Provide the (X, Y) coordinate of the cell's center where the given text is located.  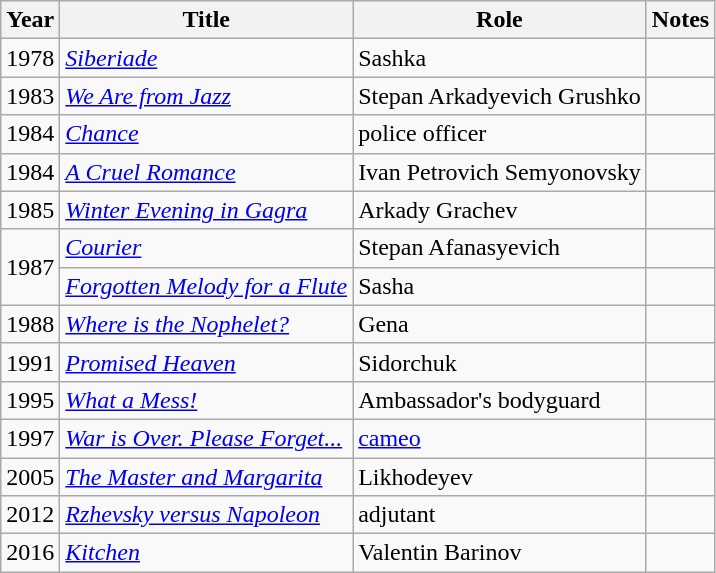
Rzhevsky versus Napoleon (206, 515)
We Are from Jazz (206, 96)
War is Over. Please Forget... (206, 438)
Kitchen (206, 553)
1987 (30, 267)
Courier (206, 248)
Stepan Afanasyevich (500, 248)
1988 (30, 324)
Sidorchuk (500, 362)
1983 (30, 96)
Chance (206, 134)
1978 (30, 58)
Likhodeyev (500, 477)
adjutant (500, 515)
Promised Heaven (206, 362)
2005 (30, 477)
1995 (30, 400)
Forgotten Melody for a Flute (206, 286)
Arkady Grachev (500, 210)
2012 (30, 515)
Role (500, 20)
Where is the Nophelet? (206, 324)
1997 (30, 438)
1991 (30, 362)
Ambassador's bodyguard (500, 400)
2016 (30, 553)
1985 (30, 210)
Ivan Petrovich Semyonovsky (500, 172)
The Master and Margarita (206, 477)
Siberiade (206, 58)
What a Mess! (206, 400)
Title (206, 20)
Sasha (500, 286)
Sashka (500, 58)
Gena (500, 324)
Stepan Arkadyevich Grushko (500, 96)
Valentin Barinov (500, 553)
cameo (500, 438)
A Cruel Romance (206, 172)
Year (30, 20)
Winter Evening in Gagra (206, 210)
police officer (500, 134)
Notes (680, 20)
